Pinpoint the cell where the given text exists, returning its (x, y) midpoint coordinate. 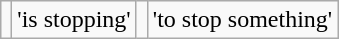
'to stop something' (242, 20)
'is stopping' (74, 20)
